Scan for the cell matching the given text and deliver its (X, Y) coordinate at center. 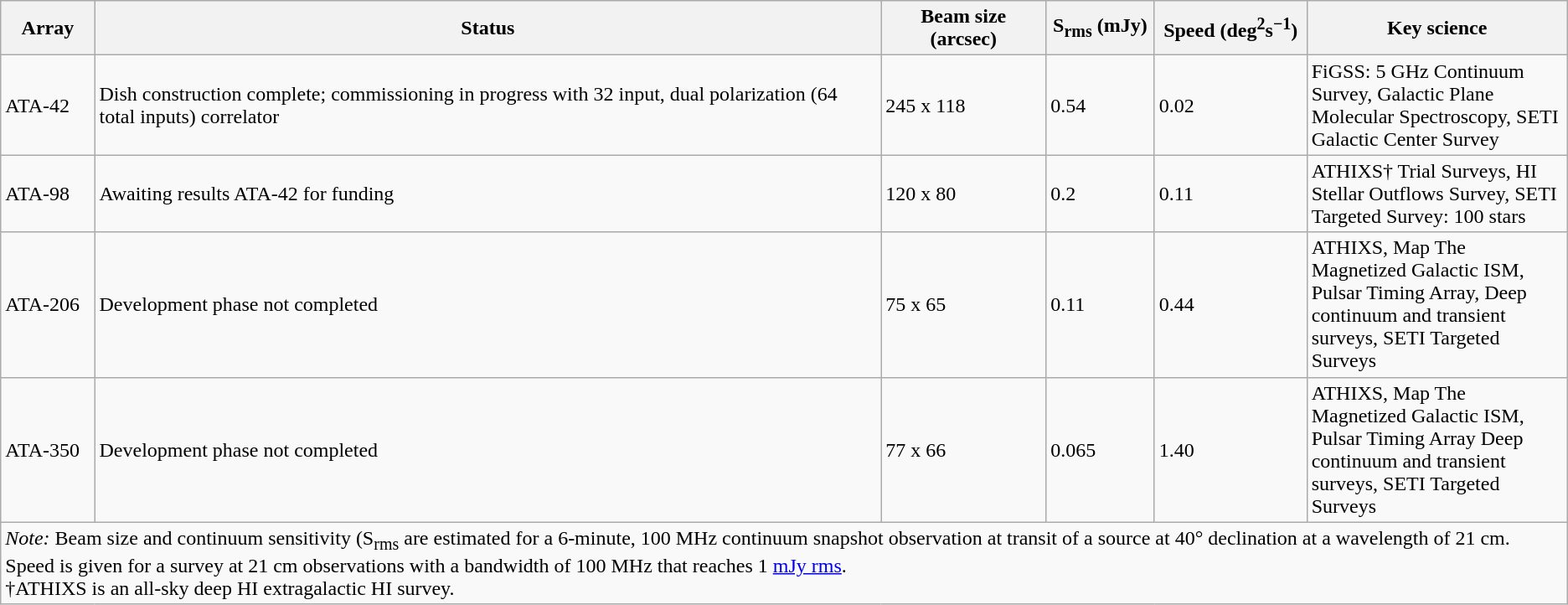
77 x 66 (963, 449)
ATA-206 (48, 305)
Beam size (arcsec) (963, 28)
ATHIXS† Trial Surveys, HI Stellar Outflows Survey, SETI Targeted Survey: 100 stars (1437, 194)
ATA-42 (48, 106)
Key science (1437, 28)
ATHIXS, Map The Magnetized Galactic ISM, Pulsar Timing Array, Deep continuum and transient surveys, SETI Targeted Surveys (1437, 305)
0.44 (1230, 305)
FiGSS: 5 GHz Continuum Survey, Galactic Plane Molecular Spectroscopy, SETI Galactic Center Survey (1437, 106)
0.2 (1101, 194)
120 x 80 (963, 194)
ATA-98 (48, 194)
0.065 (1101, 449)
245 x 118 (963, 106)
Array (48, 28)
ATHIXS, Map The Magnetized Galactic ISM, Pulsar Timing Array Deep continuum and transient surveys, SETI Targeted Surveys (1437, 449)
0.02 (1230, 106)
75 x 65 (963, 305)
ATA-350 (48, 449)
1.40 (1230, 449)
Speed (deg2s−1) (1230, 28)
Dish construction complete; commissioning in progress with 32 input, dual polarization (64 total inputs) correlator (487, 106)
Status (487, 28)
Awaiting results ATA-42 for funding (487, 194)
Srms (mJy) (1101, 28)
0.54 (1101, 106)
